Output the [X, Y] coordinate of the center of the cell containing the given text.  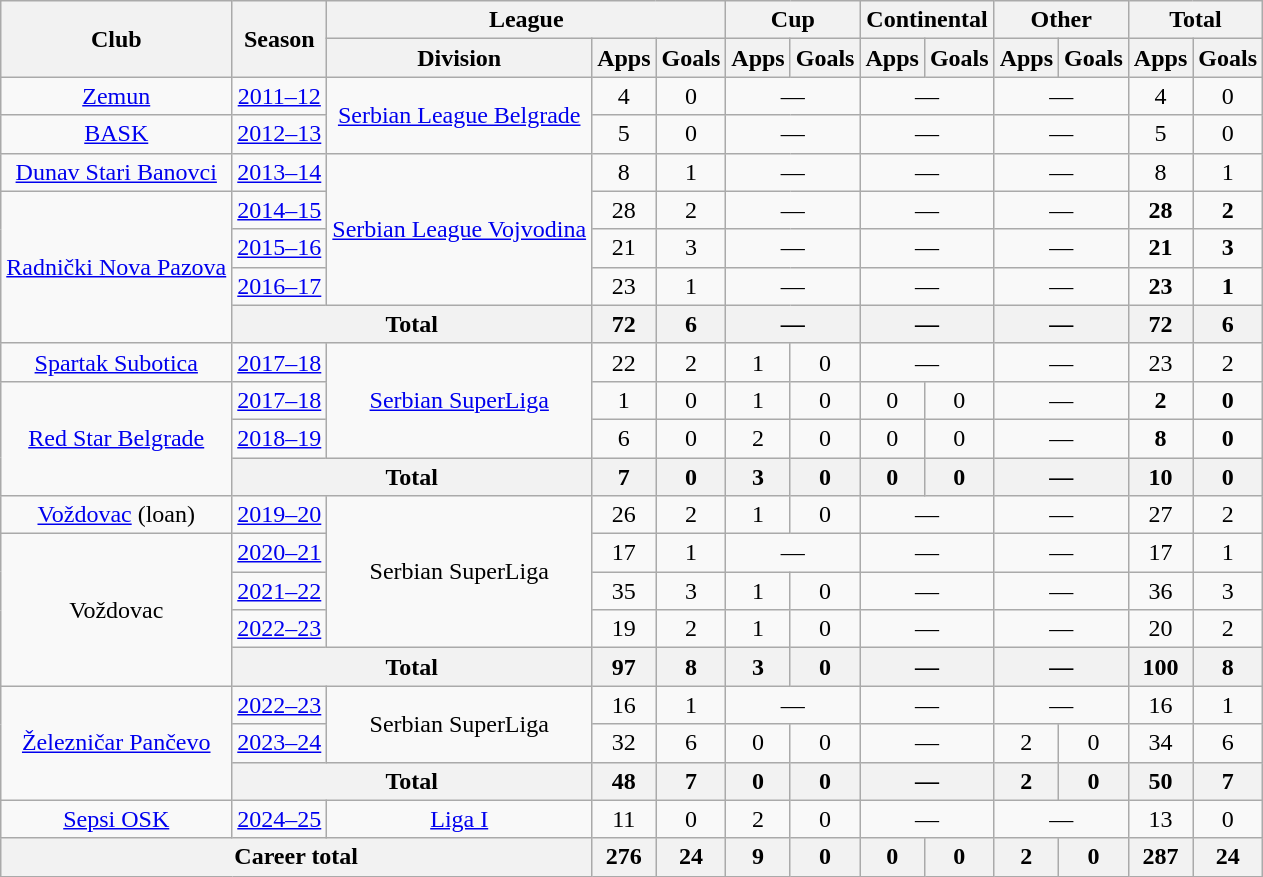
Other [1061, 20]
27 [1160, 515]
Sepsi OSK [116, 819]
Zemun [116, 96]
20 [1160, 629]
2023–24 [280, 743]
11 [624, 819]
Voždovac [116, 610]
Serbian League Belgrade [460, 115]
34 [1160, 743]
2021–22 [280, 591]
Career total [296, 857]
35 [624, 591]
22 [624, 362]
9 [758, 857]
36 [1160, 591]
2018–19 [280, 438]
2024–25 [280, 819]
2016–17 [280, 286]
BASK [116, 134]
19 [624, 629]
2019–20 [280, 515]
13 [1160, 819]
2014–15 [280, 210]
26 [624, 515]
100 [1160, 667]
287 [1160, 857]
32 [624, 743]
50 [1160, 781]
Club [116, 39]
League [526, 20]
Liga I [460, 819]
Železničar Pančevo [116, 743]
Continental [927, 20]
Division [460, 58]
Red Star Belgrade [116, 438]
2013–14 [280, 172]
Spartak Subotica [116, 362]
2015–16 [280, 248]
Cup [793, 20]
Season [280, 39]
2012–13 [280, 134]
Voždovac (loan) [116, 515]
Radnički Nova Pazova [116, 267]
48 [624, 781]
Serbian League Vojvodina [460, 229]
276 [624, 857]
2011–12 [280, 96]
97 [624, 667]
2020–21 [280, 553]
10 [1160, 477]
Dunav Stari Banovci [116, 172]
